Output the [X, Y] coordinate of the center of the cell containing the given text.  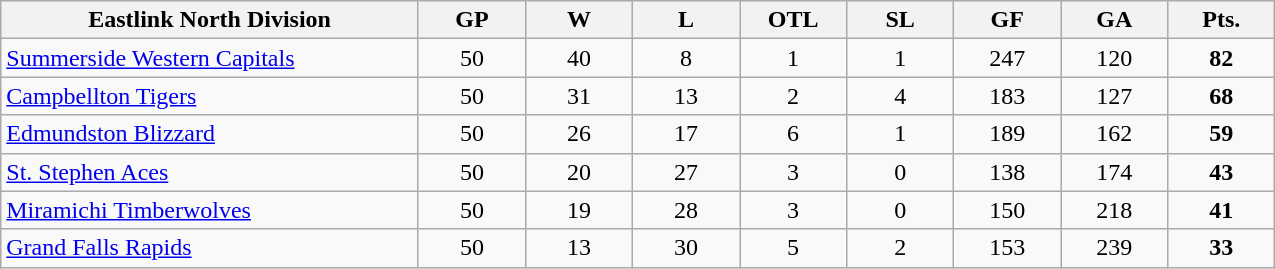
247 [1008, 58]
Miramichi Timberwolves [210, 210]
150 [1008, 210]
59 [1222, 134]
Pts. [1222, 20]
W [578, 20]
33 [1222, 248]
20 [578, 172]
Edmundston Blizzard [210, 134]
4 [900, 96]
127 [1114, 96]
Summerside Western Capitals [210, 58]
17 [686, 134]
GA [1114, 20]
82 [1222, 58]
31 [578, 96]
40 [578, 58]
239 [1114, 248]
L [686, 20]
189 [1008, 134]
218 [1114, 210]
41 [1222, 210]
GF [1008, 20]
28 [686, 210]
Grand Falls Rapids [210, 248]
19 [578, 210]
Campbellton Tigers [210, 96]
St. Stephen Aces [210, 172]
153 [1008, 248]
43 [1222, 172]
6 [794, 134]
120 [1114, 58]
138 [1008, 172]
5 [794, 248]
26 [578, 134]
174 [1114, 172]
SL [900, 20]
30 [686, 248]
8 [686, 58]
OTL [794, 20]
68 [1222, 96]
183 [1008, 96]
GP [472, 20]
162 [1114, 134]
Eastlink North Division [210, 20]
27 [686, 172]
